Detect which cell encompasses the target text, then output its [x, y] center coordinate. 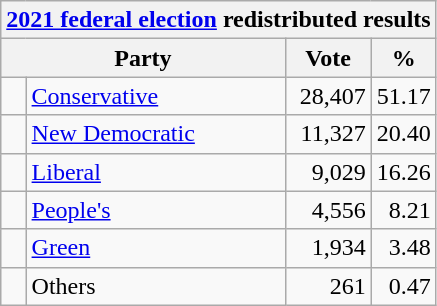
4,556 [328, 210]
20.40 [404, 134]
New Democratic [156, 134]
Others [156, 286]
8.21 [404, 210]
Liberal [156, 172]
Conservative [156, 96]
11,327 [328, 134]
% [404, 58]
3.48 [404, 248]
2021 federal election redistributed results [218, 20]
People's [156, 210]
261 [328, 286]
0.47 [404, 286]
51.17 [404, 96]
16.26 [404, 172]
Party [143, 58]
9,029 [328, 172]
Vote [328, 58]
28,407 [328, 96]
1,934 [328, 248]
Green [156, 248]
